Search for the cell housing the specified text and yield its (x, y) center coordinate. 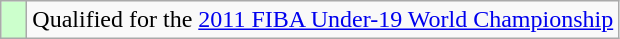
Qualified for the 2011 FIBA Under-19 World Championship (323, 20)
